Determine the (x, y) coordinate at the center of the cell enclosing the given text.  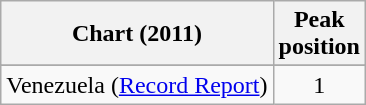
Venezuela (Record Report) (137, 85)
Chart (2011) (137, 34)
Peakposition (319, 34)
1 (319, 85)
